Locate the cell with the specified text and output its (x, y) center coordinate. 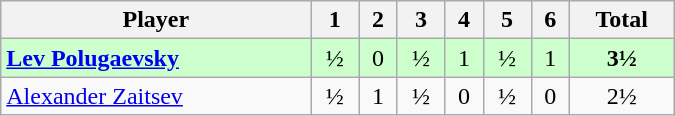
3½ (622, 58)
4 (464, 20)
Lev Polugaevsky (156, 58)
5 (507, 20)
2 (378, 20)
Alexander Zaitsev (156, 96)
Total (622, 20)
6 (550, 20)
2½ (622, 96)
Player (156, 20)
3 (421, 20)
